Capture the cell that displays the provided text and extract its (X, Y) central coordinate. 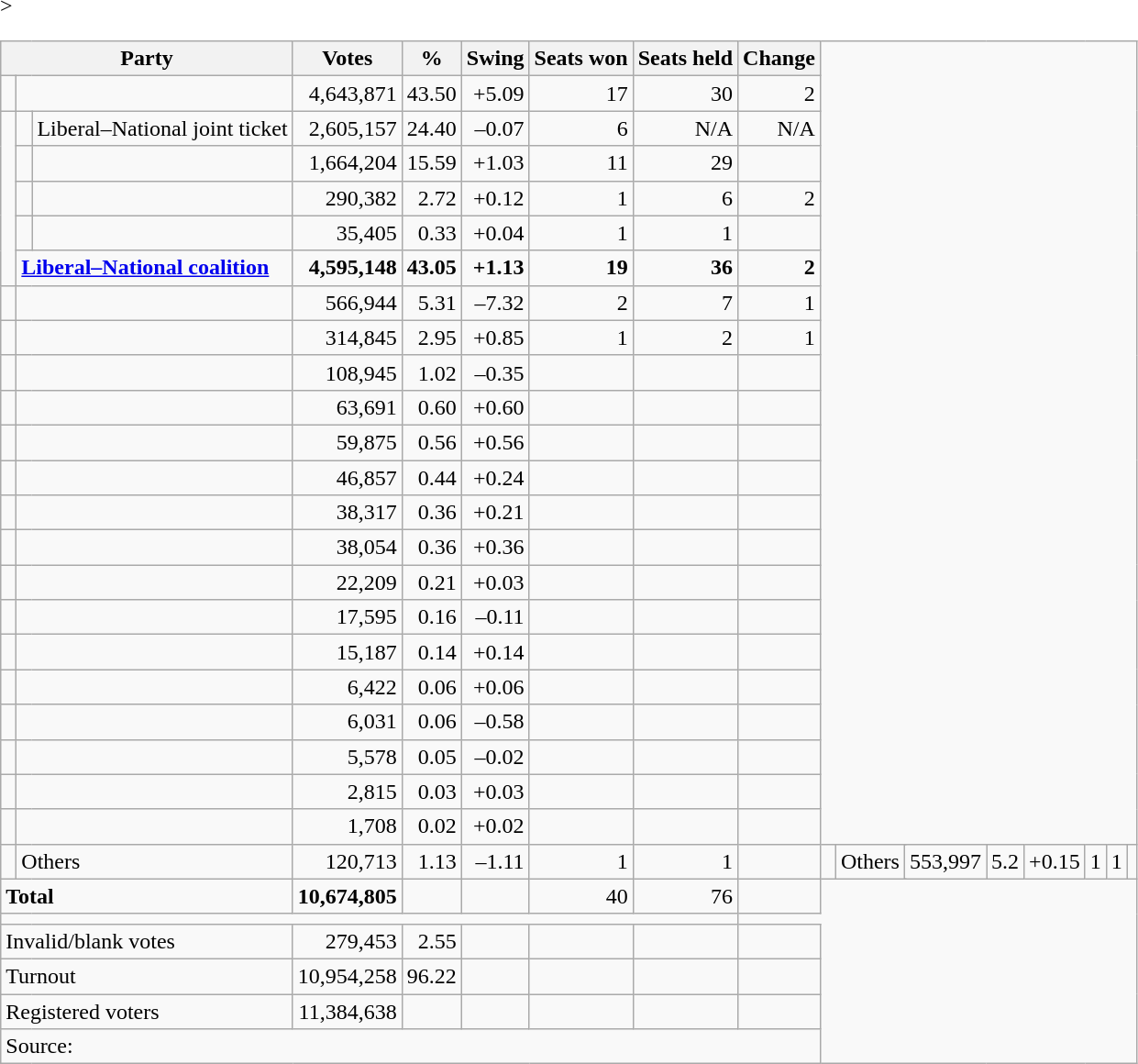
15.59 (431, 163)
–0.07 (495, 128)
+0.04 (495, 233)
Turnout (147, 976)
–0.35 (495, 372)
7 (685, 303)
11,384,638 (347, 1012)
+5.09 (495, 94)
30 (685, 94)
0.16 (431, 617)
0.03 (431, 792)
29 (685, 163)
96.22 (431, 976)
–0.11 (495, 617)
Invalid/blank votes (147, 941)
0.56 (431, 442)
43.50 (431, 94)
0.02 (431, 826)
290,382 (347, 198)
553,997 (945, 861)
+0.60 (495, 407)
5,578 (347, 757)
1,708 (347, 826)
Liberal–National joint ticket (162, 128)
Source: (411, 1047)
Liberal–National coalition (154, 268)
17 (581, 94)
+0.14 (495, 652)
Total (147, 896)
+0.36 (495, 548)
5.2 (1005, 861)
36 (685, 268)
4,595,148 (347, 268)
120,713 (347, 861)
2.72 (431, 198)
+0.02 (495, 826)
Change (779, 59)
Swing (495, 59)
+0.12 (495, 198)
5.31 (431, 303)
2.95 (431, 338)
Seats held (685, 59)
–0.02 (495, 757)
2.55 (431, 941)
76 (685, 896)
566,944 (347, 303)
19 (581, 268)
Votes (347, 59)
10,674,805 (347, 896)
1.13 (431, 861)
+0.56 (495, 442)
–1.11 (495, 861)
0.14 (431, 652)
0.44 (431, 478)
–7.32 (495, 303)
+0.15 (1055, 861)
40 (581, 896)
38,317 (347, 513)
24.40 (431, 128)
6,422 (347, 687)
+0.85 (495, 338)
43.05 (431, 268)
+0.06 (495, 687)
–0.58 (495, 722)
0.60 (431, 407)
17,595 (347, 617)
10,954,258 (347, 976)
1,664,204 (347, 163)
314,845 (347, 338)
% (431, 59)
Registered voters (147, 1012)
6,031 (347, 722)
2,605,157 (347, 128)
0.21 (431, 582)
Seats won (581, 59)
0.33 (431, 233)
15,187 (347, 652)
+1.03 (495, 163)
38,054 (347, 548)
0.05 (431, 757)
+0.24 (495, 478)
279,453 (347, 941)
4,643,871 (347, 94)
59,875 (347, 442)
+0.21 (495, 513)
46,857 (347, 478)
22,209 (347, 582)
35,405 (347, 233)
Party (147, 59)
2,815 (347, 792)
11 (581, 163)
+1.13 (495, 268)
108,945 (347, 372)
1.02 (431, 372)
63,691 (347, 407)
